Extract the [X, Y] coordinate from the center of the cell holding the provided text.  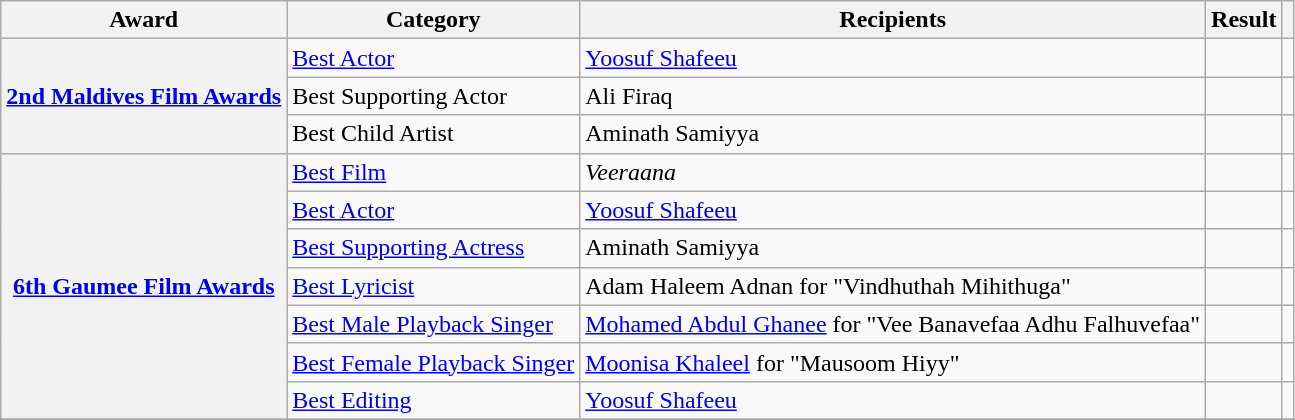
Best Supporting Actor [434, 96]
Best Male Playback Singer [434, 324]
Recipients [893, 20]
Award [144, 20]
Moonisa Khaleel for "Mausoom Hiyy" [893, 362]
Best Child Artist [434, 134]
Best Film [434, 172]
6th Gaumee Film Awards [144, 286]
Mohamed Abdul Ghanee for "Vee Banavefaa Adhu Falhuvefaa" [893, 324]
Veeraana [893, 172]
2nd Maldives Film Awards [144, 96]
Ali Firaq [893, 96]
Best Female Playback Singer [434, 362]
Result [1244, 20]
Best Lyricist [434, 286]
Best Supporting Actress [434, 248]
Best Editing [434, 400]
Adam Haleem Adnan for "Vindhuthah Mihithuga" [893, 286]
Category [434, 20]
